Pinpoint the cell where the given text exists, returning its [X, Y] midpoint coordinate. 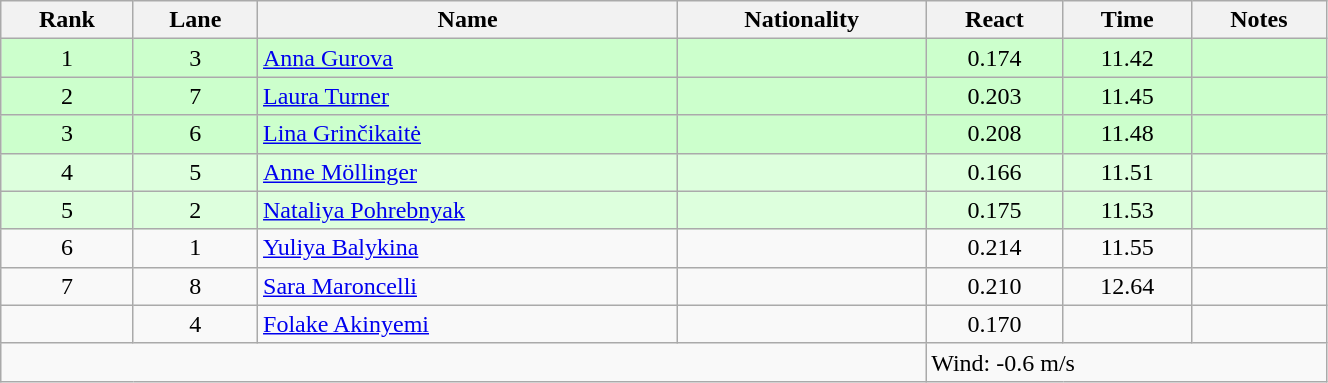
0.214 [994, 248]
11.55 [1127, 248]
0.203 [994, 96]
Anna Gurova [468, 58]
Sara Maroncelli [468, 286]
11.48 [1127, 134]
Laura Turner [468, 96]
0.210 [994, 286]
Lina Grinčikaitė [468, 134]
Folake Akinyemi [468, 324]
11.53 [1127, 210]
Notes [1258, 20]
12.64 [1127, 286]
0.166 [994, 172]
Wind: -0.6 m/s [1126, 362]
0.174 [994, 58]
0.175 [994, 210]
Nationality [802, 20]
Anne Möllinger [468, 172]
0.208 [994, 134]
Time [1127, 20]
0.170 [994, 324]
11.45 [1127, 96]
Lane [195, 20]
Name [468, 20]
11.51 [1127, 172]
Nataliya Pohrebnyak [468, 210]
Yuliya Balykina [468, 248]
8 [195, 286]
11.42 [1127, 58]
Rank [67, 20]
React [994, 20]
